Determine the (X, Y) coordinate at the center of the cell enclosing the given text.  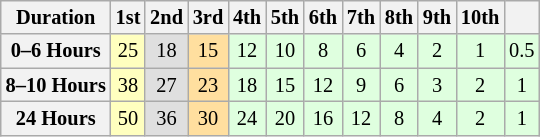
24 Hours (56, 118)
9th (437, 17)
0–6 Hours (56, 51)
20 (285, 118)
38 (128, 85)
36 (166, 118)
50 (128, 118)
9 (361, 85)
7th (361, 17)
24 (247, 118)
3rd (208, 17)
6th (323, 17)
16 (323, 118)
3 (437, 85)
1st (128, 17)
Duration (56, 17)
4th (247, 17)
25 (128, 51)
30 (208, 118)
5th (285, 17)
8–10 Hours (56, 85)
10 (285, 51)
27 (166, 85)
10th (480, 17)
8th (399, 17)
23 (208, 85)
0.5 (522, 51)
2nd (166, 17)
